Pinpoint the cell where the given text exists, returning its [x, y] midpoint coordinate. 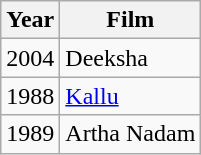
2004 [30, 58]
Year [30, 20]
Artha Nadam [130, 134]
Film [130, 20]
Kallu [130, 96]
1988 [30, 96]
Deeksha [130, 58]
1989 [30, 134]
